Search for the cell housing the specified text and yield its (x, y) center coordinate. 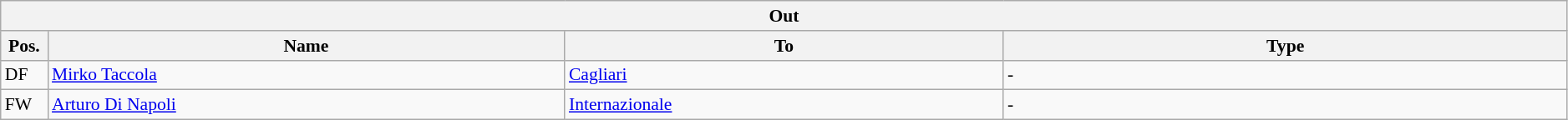
Cagliari (784, 75)
Mirko Taccola (306, 75)
To (784, 46)
FW (24, 105)
Internazionale (784, 105)
Pos. (24, 46)
Type (1285, 46)
Arturo Di Napoli (306, 105)
DF (24, 75)
Out (784, 16)
Name (306, 46)
